From the cell containing the given text, extract its center point as (x, y) coordinate. 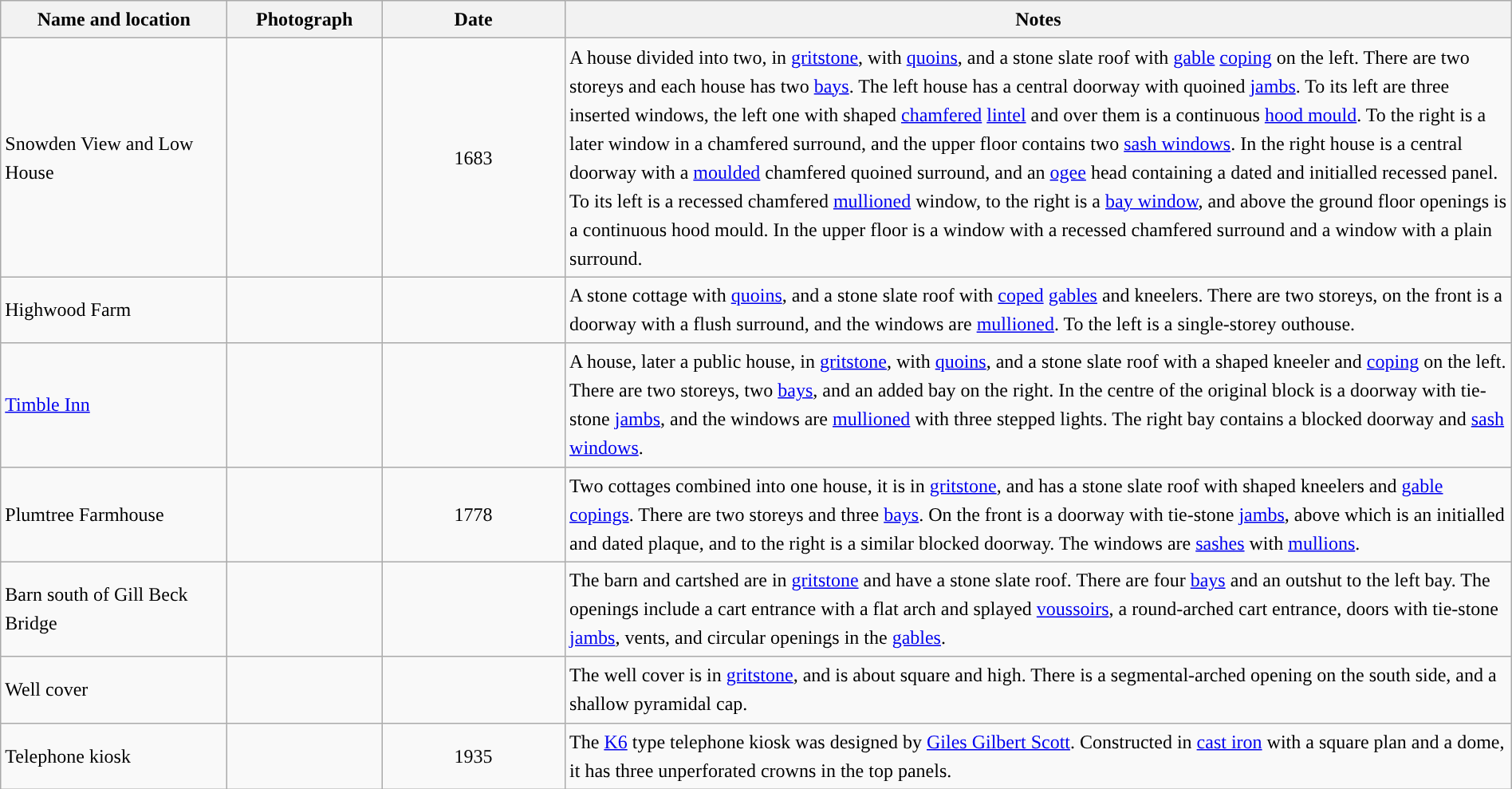
Barn south of Gill Beck Bridge (114, 610)
Notes (1038, 19)
Highwood Farm (114, 310)
Name and location (114, 19)
Snowden View and Low House (114, 158)
1683 (474, 158)
Telephone kiosk (114, 756)
Timble Inn (114, 405)
Plumtree Farmhouse (114, 514)
1935 (474, 756)
Well cover (114, 689)
Date (474, 19)
Photograph (305, 19)
The well cover is in gritstone, and is about square and high. There is a segmental-arched opening on the south side, and a shallow pyramidal cap. (1038, 689)
1778 (474, 514)
